Return (X, Y) of the center of cell containing provided text 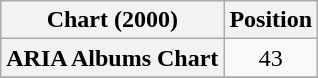
Chart (2000) (112, 20)
Position (271, 20)
43 (271, 58)
ARIA Albums Chart (112, 58)
